For the text-containing cell, return its midpoint in (X, Y) coordinate format. 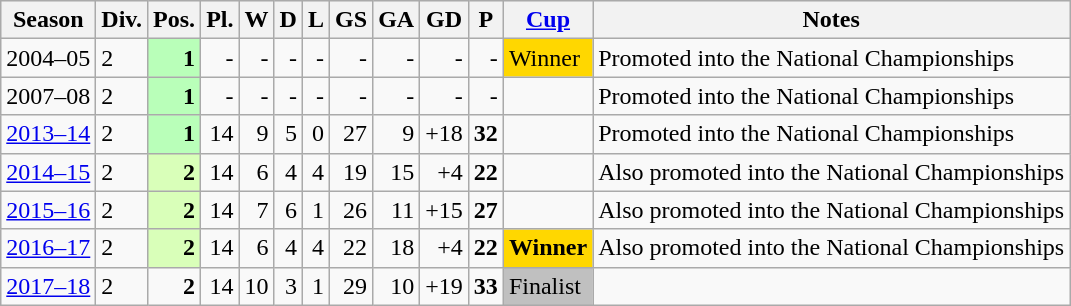
5 (288, 134)
Pos. (174, 20)
18 (396, 248)
2013–14 (48, 134)
+15 (444, 210)
7 (256, 210)
2017–18 (48, 286)
19 (352, 172)
W (256, 20)
Season (48, 20)
L (316, 20)
GD (444, 20)
Div. (122, 20)
0 (316, 134)
Finalist (548, 286)
GA (396, 20)
33 (486, 286)
15 (396, 172)
32 (486, 134)
+19 (444, 286)
2015–16 (48, 210)
26 (352, 210)
P (486, 20)
2007–08 (48, 96)
Notes (832, 20)
2016–17 (48, 248)
29 (352, 286)
D (288, 20)
+18 (444, 134)
2014–15 (48, 172)
3 (288, 286)
2004–05 (48, 58)
11 (396, 210)
Pl. (220, 20)
GS (352, 20)
Cup (548, 20)
